Detect which cell encompasses the target text, then output its (x, y) center coordinate. 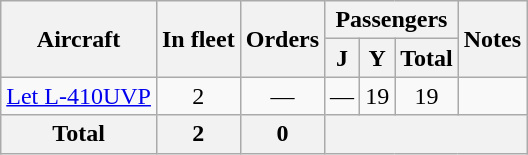
In fleet (198, 39)
Notes (492, 39)
Passengers (392, 20)
Aircraft (79, 39)
Let L-410UVP (79, 96)
Y (378, 58)
0 (282, 134)
J (342, 58)
Orders (282, 39)
